Output the (x, y) coordinate of the center of the cell containing the given text.  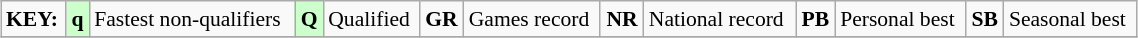
Q (309, 19)
Fastest non-qualifiers (192, 19)
Qualified (371, 19)
PB (816, 19)
Personal best (900, 19)
Games record (532, 19)
Seasonal best (1070, 19)
National record (720, 19)
KEY: (34, 19)
q (78, 19)
SB (985, 19)
NR (622, 19)
GR (442, 19)
